Search for the cell housing the specified text and yield its [x, y] center coordinate. 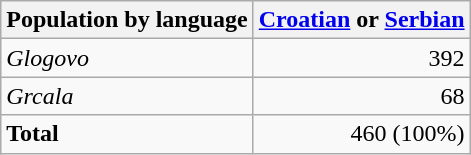
392 [362, 58]
Total [127, 134]
460 (100%) [362, 134]
Population by language [127, 20]
Croatian or Serbian [362, 20]
68 [362, 96]
Grcala [127, 96]
Glogovo [127, 58]
